Scan for the cell matching the given text and deliver its [x, y] coordinate at center. 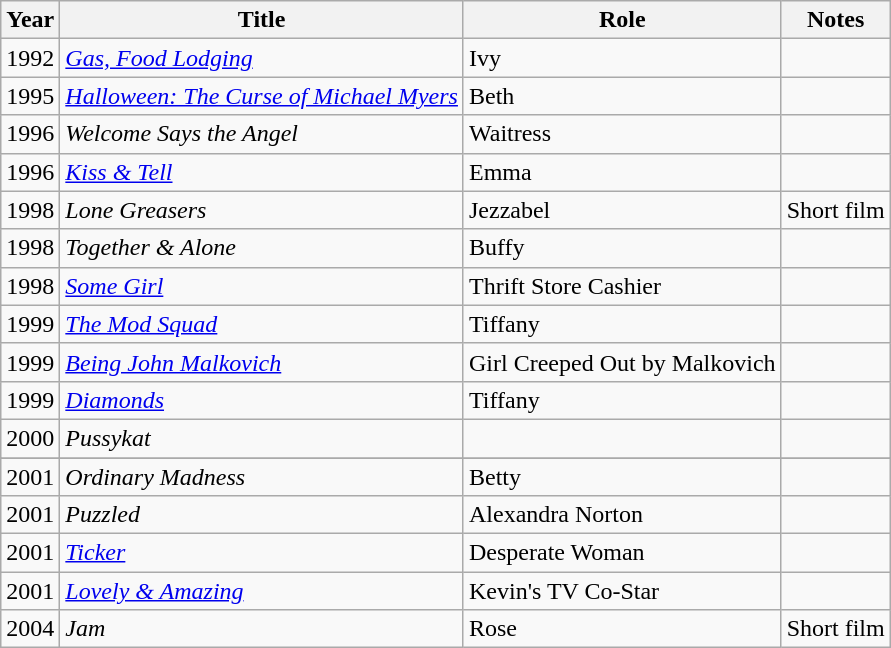
Puzzled [262, 515]
Emma [622, 172]
Rose [622, 629]
Some Girl [262, 286]
The Mod Squad [262, 324]
Lone Greasers [262, 210]
Notes [836, 20]
Halloween: The Curse of Michael Myers [262, 96]
Alexandra Norton [622, 515]
Gas, Food Lodging [262, 58]
1995 [30, 96]
Being John Malkovich [262, 362]
Thrift Store Cashier [622, 286]
1992 [30, 58]
Buffy [622, 248]
Girl Creeped Out by Malkovich [622, 362]
Jam [262, 629]
Ivy [622, 58]
Waitress [622, 134]
Kevin's TV Co-Star [622, 591]
Beth [622, 96]
2000 [30, 438]
2004 [30, 629]
Betty [622, 477]
Jezzabel [622, 210]
Ordinary Madness [262, 477]
Pussykat [262, 438]
Ticker [262, 553]
Diamonds [262, 400]
Role [622, 20]
Lovely & Amazing [262, 591]
Title [262, 20]
Together & Alone [262, 248]
Welcome Says the Angel [262, 134]
Kiss & Tell [262, 172]
Year [30, 20]
Desperate Woman [622, 553]
